Return [X, Y] of the center of cell containing provided text 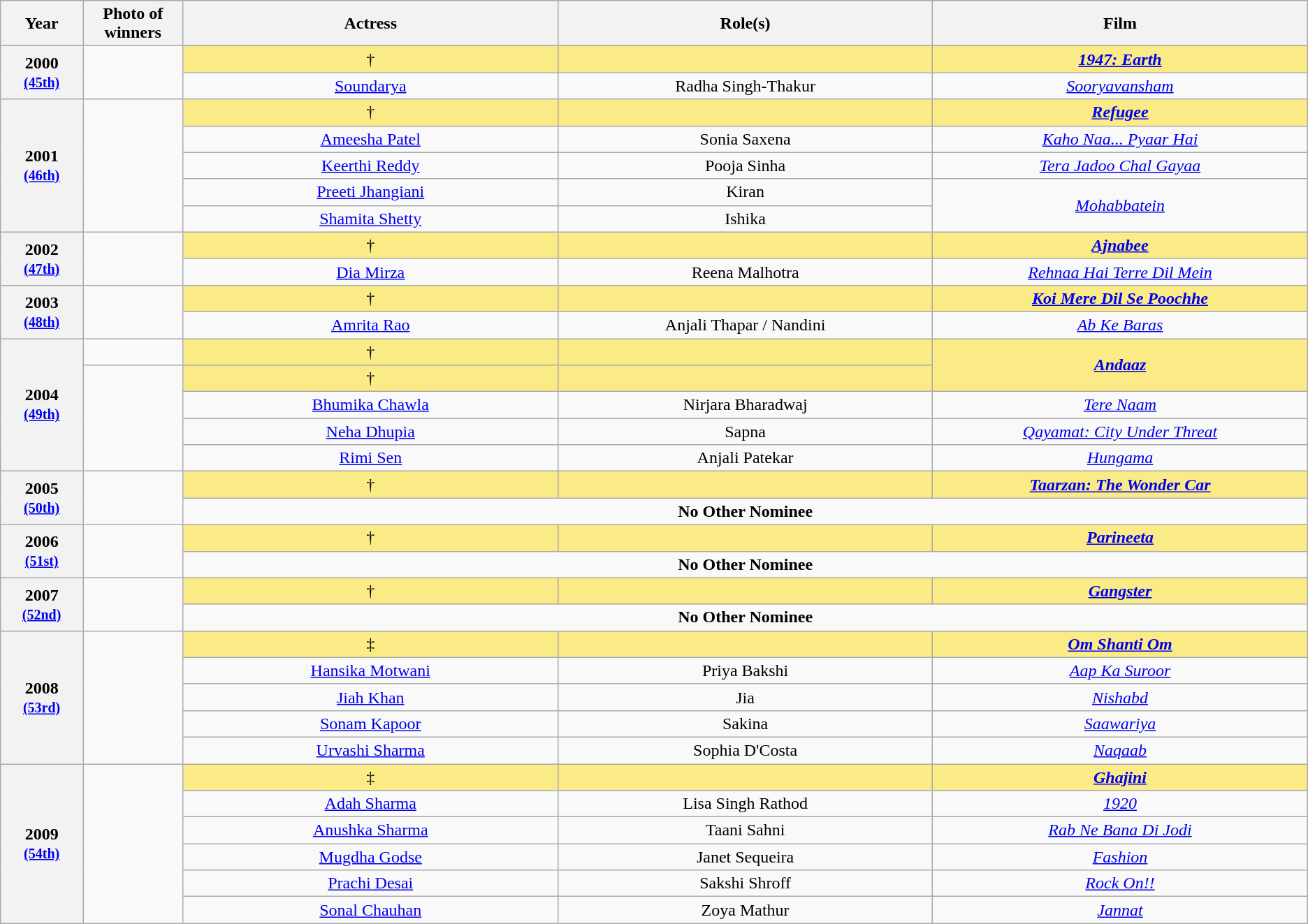
Ameesha Patel [370, 139]
Rock On!! [1120, 883]
Janet Sequeira [745, 857]
Ghajini [1120, 777]
Actress [370, 24]
Adah Sharma [370, 804]
Shamita Shetty [370, 219]
Sakina [745, 724]
Naqaab [1120, 750]
1947: Earth [1120, 59]
Parineeta [1120, 538]
Sakshi Shroff [745, 883]
Mugdha Godse [370, 857]
Refugee [1120, 112]
2007 (52nd) [42, 604]
Amrita Rao [370, 325]
Qayamat: City Under Threat [1120, 432]
Sonal Chauhan [370, 910]
1920 [1120, 804]
Neha Dhupia [370, 432]
2002 (47th) [42, 258]
Dia Mirza [370, 272]
Zoya Mathur [745, 910]
Gangster [1120, 591]
Film [1120, 24]
Tere Naam [1120, 405]
Jia [745, 697]
Anjali Patekar [745, 458]
Kaho Naa... Pyaar Hai [1120, 139]
Tera Jadoo Chal Gayaa [1120, 166]
Nishabd [1120, 697]
Priya Bakshi [745, 670]
Aap Ka Suroor [1120, 670]
Role(s) [745, 24]
Sophia D'Costa [745, 750]
Rab Ne Bana Di Jodi [1120, 830]
2005 (50th) [42, 498]
Year [42, 24]
Andaaz [1120, 365]
Anjali Thapar / Nandini [745, 325]
Taarzan: The Wonder Car [1120, 485]
Lisa Singh Rathod [745, 804]
Pooja Sinha [745, 166]
Saawariya [1120, 724]
Ajnabee [1120, 245]
Ishika [745, 219]
Fashion [1120, 857]
2003 (48th) [42, 311]
Mohabbatein [1120, 205]
Urvashi Sharma [370, 750]
Hungama [1120, 458]
Soundarya [370, 86]
Koi Mere Dil Se Poochhe [1120, 298]
Om Shanti Om [1120, 644]
Preeti Jhangiani [370, 192]
2009 (54th) [42, 844]
2008 (53rd) [42, 697]
Photo of winners [133, 24]
Jannat [1120, 910]
Hansika Motwani [370, 670]
2004 (49th) [42, 404]
Jiah Khan [370, 697]
Nirjara Bharadwaj [745, 405]
Reena Malhotra [745, 272]
Keerthi Reddy [370, 166]
2006 (51st) [42, 551]
Sapna [745, 432]
Sonam Kapoor [370, 724]
2000 (45th) [42, 73]
Bhumika Chawla [370, 405]
2001 (46th) [42, 166]
Taani Sahni [745, 830]
Sooryavansham [1120, 86]
Sonia Saxena [745, 139]
Prachi Desai [370, 883]
Radha Singh-Thakur [745, 86]
Rehnaa Hai Terre Dil Mein [1120, 272]
Ab Ke Baras [1120, 325]
Rimi Sen [370, 458]
Anushka Sharma [370, 830]
Kiran [745, 192]
